Find where the given text appears and provide that cell's center as (x, y) coordinate. 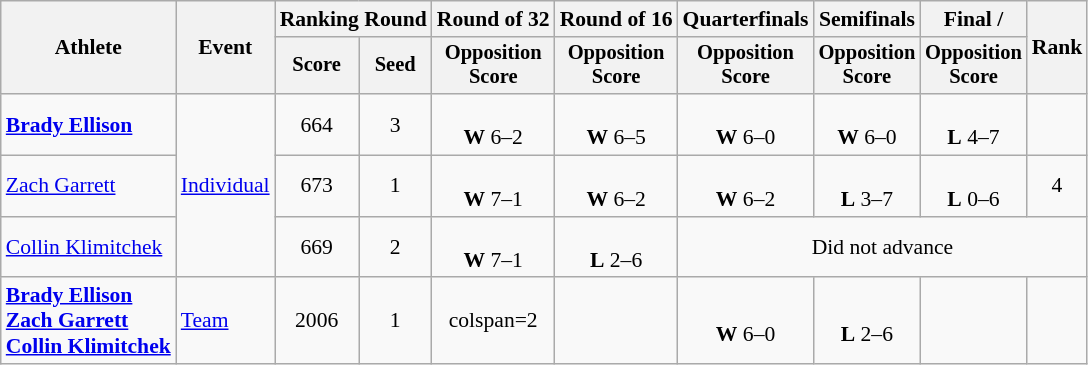
Seed (396, 66)
Quarterfinals (746, 19)
Zach Garrett (88, 186)
Team (226, 322)
Athlete (88, 48)
Final / (974, 19)
669 (317, 248)
Score (317, 66)
W 6–5 (616, 124)
2 (396, 248)
Did not advance (883, 248)
Rank (1058, 48)
colspan=2 (494, 322)
3 (396, 124)
Brady Ellison (88, 124)
Brady EllisonZach GarrettCollin Klimitchek (88, 322)
L 4–7 (974, 124)
L 3–7 (868, 186)
Event (226, 48)
Round of 16 (616, 19)
Individual (226, 186)
664 (317, 124)
L 0–6 (974, 186)
4 (1058, 186)
Ranking Round (354, 19)
2006 (317, 322)
Round of 32 (494, 19)
673 (317, 186)
Collin Klimitchek (88, 248)
Semifinals (868, 19)
